Find where the given text appears and provide that cell's center as (x, y) coordinate. 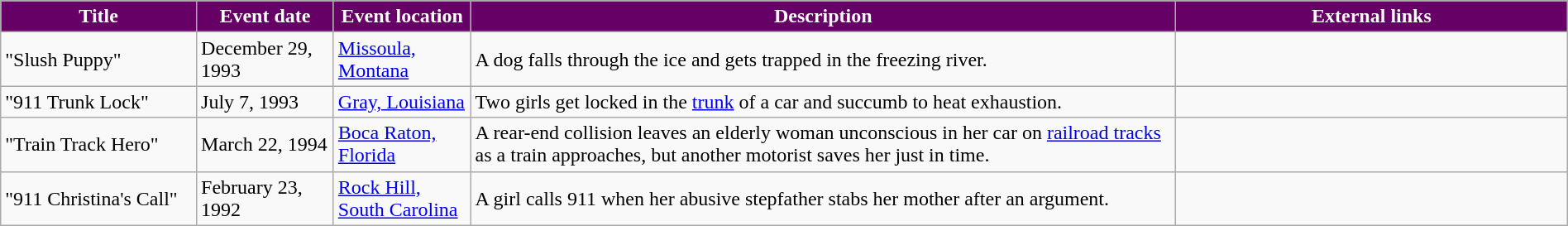
"911 Christina's Call" (99, 199)
February 23, 1992 (265, 199)
Boca Raton, Florida (402, 144)
A girl calls 911 when her abusive stepfather stabs her mother after an argument. (824, 199)
Event date (265, 17)
Missoula, Montana (402, 60)
Rock Hill, South Carolina (402, 199)
Two girls get locked in the trunk of a car and succumb to heat exhaustion. (824, 102)
"Slush Puppy" (99, 60)
"911 Trunk Lock" (99, 102)
July 7, 1993 (265, 102)
March 22, 1994 (265, 144)
Event location (402, 17)
December 29, 1993 (265, 60)
Description (824, 17)
"Train Track Hero" (99, 144)
Gray, Louisiana (402, 102)
External links (1372, 17)
A dog falls through the ice and gets trapped in the freezing river. (824, 60)
Title (99, 17)
